Find where the given text appears and provide that cell's center as [X, Y] coordinate. 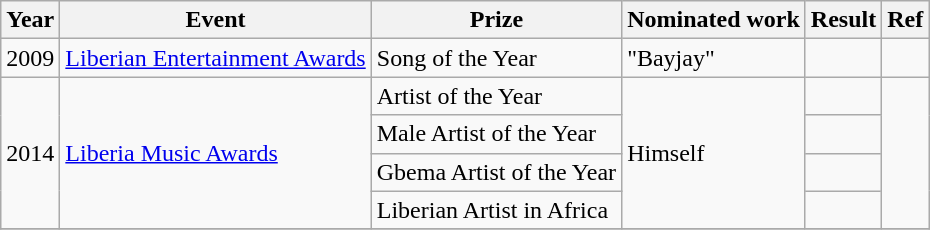
Liberian Entertainment Awards [216, 58]
Prize [496, 20]
Song of the Year [496, 58]
Liberian Artist in Africa [496, 210]
Event [216, 20]
Artist of the Year [496, 96]
Result [843, 20]
Male Artist of the Year [496, 134]
Liberia Music Awards [216, 153]
Gbema Artist of the Year [496, 172]
Nominated work [714, 20]
2009 [30, 58]
"Bayjay" [714, 58]
Ref [906, 20]
Himself [714, 153]
2014 [30, 153]
Year [30, 20]
